From the cell containing the given text, extract its center point as [X, Y] coordinate. 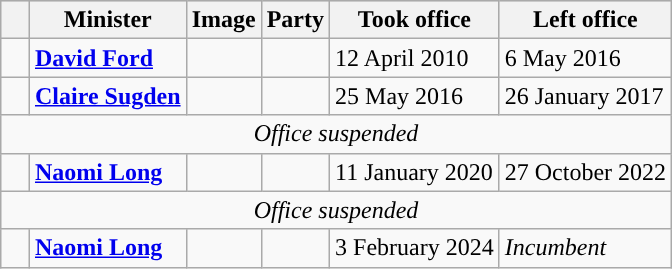
26 January 2017 [585, 96]
11 January 2020 [415, 172]
Left office [585, 20]
Party [295, 20]
27 October 2022 [585, 172]
Minister [108, 20]
3 February 2024 [415, 248]
25 May 2016 [415, 96]
Incumbent [585, 248]
Image [224, 20]
6 May 2016 [585, 58]
12 April 2010 [415, 58]
Claire Sugden [108, 96]
Took office [415, 20]
David Ford [108, 58]
